Return the [x, y] coordinate for the center point of the cell that contains the specified text.  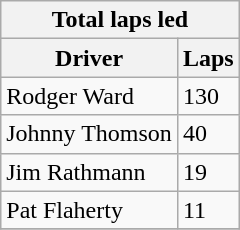
130 [208, 96]
Johnny Thomson [90, 134]
19 [208, 172]
Pat Flaherty [90, 210]
Laps [208, 58]
Total laps led [120, 20]
11 [208, 210]
Rodger Ward [90, 96]
Driver [90, 58]
Jim Rathmann [90, 172]
40 [208, 134]
